Identify which cell holds the provided text, then report its (X, Y) central coordinate. 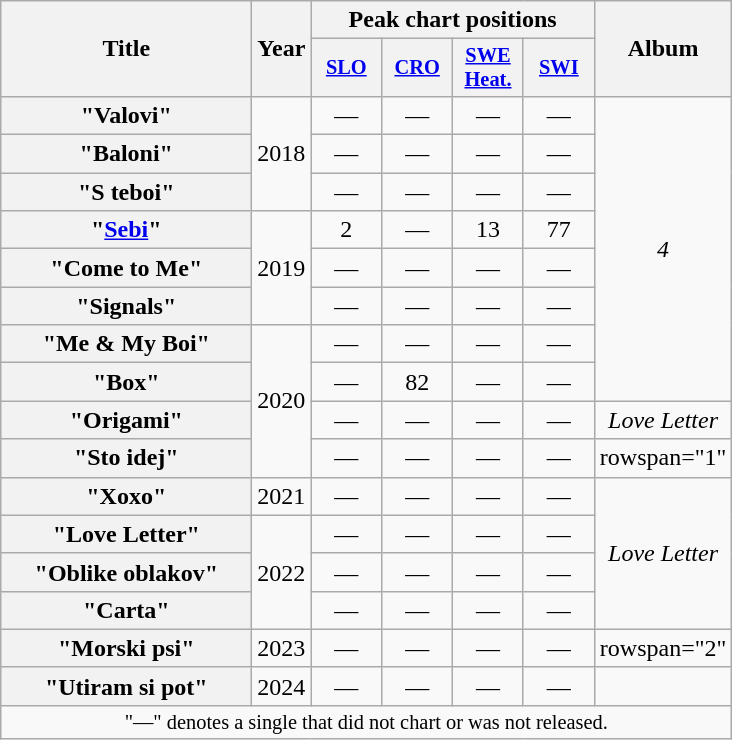
2022 (282, 572)
2 (346, 230)
Title (126, 49)
2020 (282, 401)
"Sebi" (126, 230)
2018 (282, 153)
"Sto idej" (126, 458)
"Love Letter" (126, 534)
2024 (282, 686)
CRO (418, 68)
Album (663, 49)
"Origami" (126, 420)
"Signals" (126, 306)
13 (488, 230)
"Me & My Boi" (126, 344)
"S teboi" (126, 192)
82 (418, 382)
"Morski psi" (126, 648)
SWI (558, 68)
4 (663, 248)
SWEHeat. (488, 68)
SLO (346, 68)
rowspan="2" (663, 648)
"Box" (126, 382)
"Come to Me" (126, 268)
"Valovi" (126, 115)
Peak chart positions (452, 20)
Year (282, 49)
"Carta" (126, 610)
2023 (282, 648)
"Oblike oblakov" (126, 572)
"Xoxo" (126, 496)
77 (558, 230)
2019 (282, 268)
rowspan="1" (663, 458)
"Utiram si pot" (126, 686)
"—" denotes a single that did not chart or was not released. (366, 722)
"Baloni" (126, 154)
2021 (282, 496)
